Scan for the cell matching the given text and deliver its (X, Y) coordinate at center. 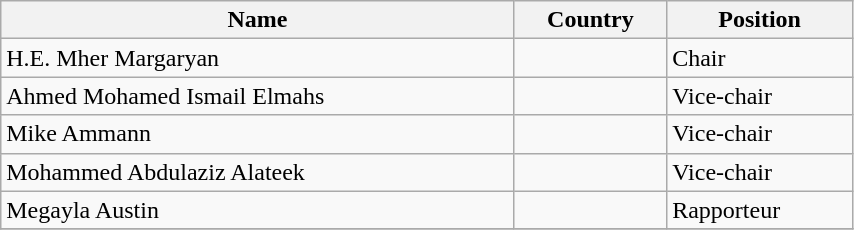
Country (590, 20)
Mohammed Abdulaziz Alateek (258, 172)
Chair (760, 58)
Name (258, 20)
Ahmed Mohamed Ismail Elmahs (258, 96)
Position (760, 20)
H.E. Mher Margaryan (258, 58)
Mike Ammann (258, 134)
Megayla Austin (258, 210)
Rapporteur (760, 210)
